Determine the (x, y) coordinate at the center of the cell enclosing the given text.  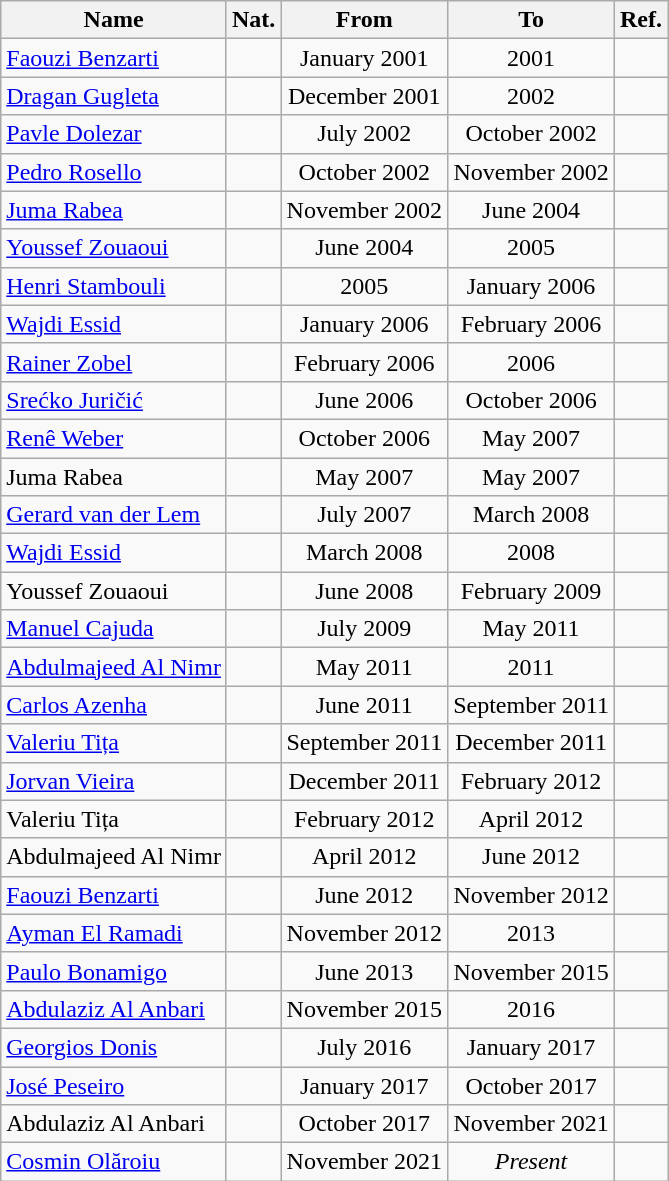
Ref. (640, 20)
Gerard van der Lem (114, 515)
2013 (532, 933)
Renê Weber (114, 438)
Pedro Rosello (114, 172)
July 2002 (364, 134)
From (364, 20)
July 2007 (364, 515)
Ayman El Ramadi (114, 933)
2008 (532, 553)
2001 (532, 58)
2002 (532, 96)
June 2013 (364, 971)
2011 (532, 667)
Srećko Juričić (114, 400)
2006 (532, 362)
July 2009 (364, 629)
Georgios Donis (114, 1047)
July 2016 (364, 1047)
June 2008 (364, 591)
Present (532, 1162)
Name (114, 20)
Carlos Azenha (114, 705)
To (532, 20)
Dragan Gugleta (114, 96)
Rainer Zobel (114, 362)
Cosmin Olăroiu (114, 1162)
June 2011 (364, 705)
Henri Stambouli (114, 286)
Jorvan Vieira (114, 781)
Paulo Bonamigo (114, 971)
December 2001 (364, 96)
June 2006 (364, 400)
Manuel Cajuda (114, 629)
Nat. (253, 20)
January 2001 (364, 58)
Pavle Dolezar (114, 134)
José Peseiro (114, 1085)
February 2009 (532, 591)
2016 (532, 1009)
